Detect which cell encompasses the target text, then output its (x, y) center coordinate. 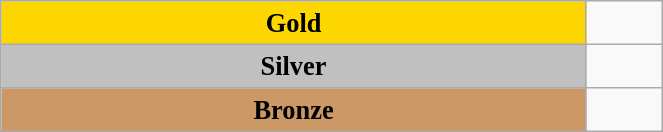
Silver (294, 66)
Bronze (294, 109)
Gold (294, 22)
